Return the [X, Y] coordinate for the center point of the cell that contains the specified text.  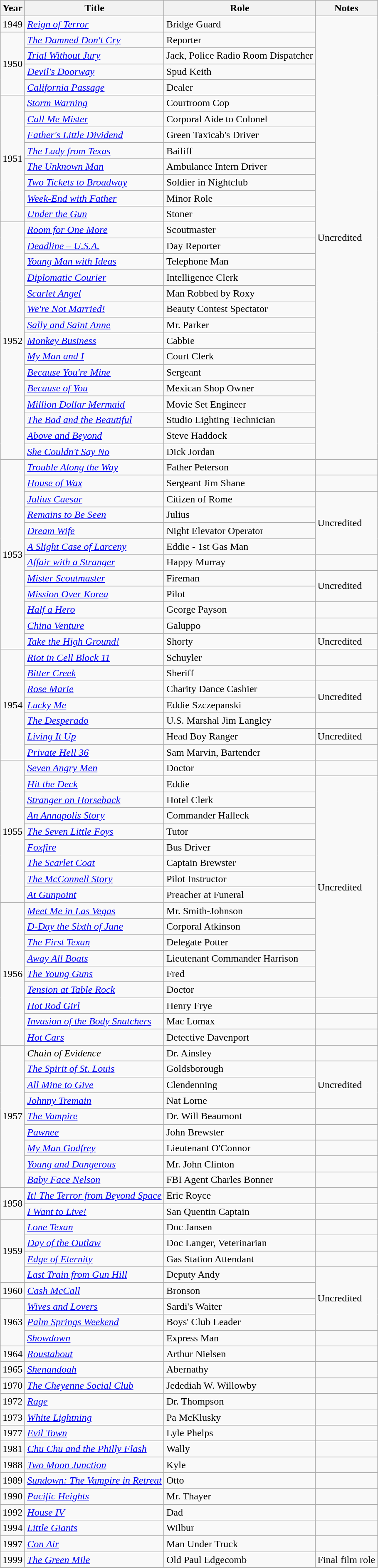
Mr. Thayer [240, 1496]
1992 [12, 1512]
House of Wax [95, 483]
Otto [240, 1481]
A Slight Case of Larceny [95, 547]
1977 [12, 1433]
Goldsborough [240, 1069]
The McConnell Story [95, 879]
John Brewster [240, 1132]
1958 [12, 1203]
Studio Lighting Technician [240, 420]
Sergeant [240, 372]
1956 [12, 974]
Scarlet Angel [95, 293]
Spud Keith [240, 72]
Delegate Potter [240, 942]
1951 [12, 158]
Mexican Shop Owner [240, 388]
Away All Boats [95, 958]
Tension at Table Rock [95, 990]
Man Under Truck [240, 1544]
Man Robbed by Roxy [240, 293]
Clendenning [240, 1085]
1955 [12, 832]
Shenandoah [95, 1370]
Jedediah W. Willowby [240, 1385]
Mr. Parker [240, 325]
Night Elevator Operator [240, 531]
Sam Marvin, Bartender [240, 752]
Affair with a Stranger [95, 562]
The Vampire [95, 1116]
Rose Marie [95, 689]
Dr. Ainsley [240, 1053]
Seven Angry Men [95, 768]
Storm Warning [95, 103]
The Green Mile [95, 1560]
Con Air [95, 1544]
1952 [12, 341]
Bridge Guard [240, 24]
China Venture [95, 626]
Title [95, 8]
Reign of Terror [95, 24]
Julius [240, 515]
Living It Up [95, 737]
Stoner [240, 214]
Movie Set Engineer [240, 404]
Lieutenant Commander Harrison [240, 958]
1972 [12, 1401]
At Gunpoint [95, 895]
Happy Murray [240, 562]
Commander Halleck [240, 816]
Tutor [240, 831]
Citizen of Rome [240, 499]
Mac Lomax [240, 1021]
Telephone Man [240, 262]
Showdown [95, 1338]
Edge of Eternity [95, 1259]
Kyle [240, 1464]
Doc Langer, Veterinarian [240, 1243]
Evil Town [95, 1433]
Million Dollar Mermaid [95, 404]
My Man Godfrey [95, 1148]
1949 [12, 24]
Bus Driver [240, 847]
Hotel Clerk [240, 800]
Cabbie [240, 341]
Fred [240, 974]
Father Peterson [240, 467]
Lucky Me [95, 705]
Pacific Heights [95, 1496]
Above and Beyond [95, 435]
Soldier in Nightclub [240, 182]
Bronson [240, 1291]
Call Me Mister [95, 119]
1964 [12, 1354]
House IV [95, 1512]
Dream Wife [95, 531]
Dick Jordan [240, 451]
Deadline – U.S.A. [95, 246]
Take the High Ground! [95, 641]
1963 [12, 1322]
Green Taxicab's Driver [240, 135]
Schuyler [240, 657]
Dad [240, 1512]
Wally [240, 1449]
The Bad and the Beautiful [95, 420]
Detective Davenport [240, 1037]
Role [240, 8]
Hot Cars [95, 1037]
Notes [346, 8]
Pawnee [95, 1132]
Day Reporter [240, 246]
Year [12, 8]
Mission Over Korea [95, 594]
Two Moon Junction [95, 1464]
Sheriff [240, 673]
Young Man with Ideas [95, 262]
Boys' Club Leader [240, 1322]
Father's Little Dividend [95, 135]
Riot in Cell Block 11 [95, 657]
Week-End with Father [95, 198]
Chain of Evidence [95, 1053]
1973 [12, 1417]
Wilbur [240, 1528]
Cash McCall [95, 1291]
Trouble Along the Way [95, 467]
U.S. Marshal Jim Langley [240, 721]
Jack, Police Radio Room Dispatcher [240, 56]
1990 [12, 1496]
Henry Frye [240, 1006]
Trial Without Jury [95, 56]
1988 [12, 1464]
Foxfire [95, 847]
The Desperado [95, 721]
Sally and Saint Anne [95, 325]
Lone Texan [95, 1227]
Meet Me in Las Vegas [95, 910]
San Quentin Captain [240, 1212]
Stranger on Horseback [95, 800]
Nat Lorne [240, 1101]
Last Train from Gun Hill [95, 1275]
Hot Rod Girl [95, 1006]
1994 [12, 1528]
Pilot [240, 594]
Dr. Will Beaumont [240, 1116]
Diplomatic Courier [95, 277]
1999 [12, 1560]
Head Boy Ranger [240, 737]
Galuppo [240, 626]
1981 [12, 1449]
The Scarlet Coat [95, 863]
1960 [12, 1291]
Bitter Creek [95, 673]
Scoutmaster [240, 230]
Arthur Nielsen [240, 1354]
The Cheyenne Social Club [95, 1385]
1970 [12, 1385]
I Want to Live! [95, 1212]
Rage [95, 1401]
Little Giants [95, 1528]
Steve Haddock [240, 435]
Because You're Mine [95, 372]
Lyle Phelps [240, 1433]
Reporter [240, 40]
Preacher at Funeral [240, 895]
D-Day the Sixth of June [95, 926]
The Spirit of St. Louis [95, 1069]
Monkey Business [95, 341]
Final film role [346, 1560]
Eddie Szczepanski [240, 705]
Private Hell 36 [95, 752]
Because of You [95, 388]
Pilot Instructor [240, 879]
Julius Caesar [95, 499]
Chu Chu and the Philly Flash [95, 1449]
1954 [12, 705]
Doc Jansen [240, 1227]
Charity Dance Cashier [240, 689]
My Man and I [95, 356]
Palm Springs Weekend [95, 1322]
Roustabout [95, 1354]
The First Texan [95, 942]
Captain Brewster [240, 863]
Courtroom Cop [240, 103]
Invasion of the Body Snatchers [95, 1021]
Eddie - 1st Gas Man [240, 547]
The Seven Little Foys [95, 831]
Eric Royce [240, 1195]
Mister Scoutmaster [95, 578]
1953 [12, 555]
Fireman [240, 578]
It! The Terror from Beyond Space [95, 1195]
1965 [12, 1370]
1959 [12, 1251]
All Mine to Give [95, 1085]
Corporal Aide to Colonel [240, 119]
Gas Station Attendant [240, 1259]
She Couldn't Say No [95, 451]
Ambulance Intern Driver [240, 166]
The Young Guns [95, 974]
Pa McKlusky [240, 1417]
Sundown: The Vampire in Retreat [95, 1481]
Half a Hero [95, 610]
1957 [12, 1116]
Minor Role [240, 198]
Young and Dangerous [95, 1164]
The Unknown Man [95, 166]
Devil's Doorway [95, 72]
The Lady from Texas [95, 151]
Hit the Deck [95, 784]
Sardi's Waiter [240, 1306]
Remains to Be Seen [95, 515]
Dealer [240, 87]
Corporal Atkinson [240, 926]
Eddie [240, 784]
Dr. Thompson [240, 1401]
George Payson [240, 610]
Beauty Contest Spectator [240, 309]
Lieutenant O'Connor [240, 1148]
An Annapolis Story [95, 816]
Intelligence Clerk [240, 277]
We're Not Married! [95, 309]
Room for One More [95, 230]
FBI Agent Charles Bonner [240, 1180]
1950 [12, 64]
White Lightning [95, 1417]
Johnny Tremain [95, 1101]
Old Paul Edgecomb [240, 1560]
Court Clerk [240, 356]
Day of the Outlaw [95, 1243]
Deputy Andy [240, 1275]
1989 [12, 1481]
California Passage [95, 87]
Sergeant Jim Shane [240, 483]
Mr. Smith-Johnson [240, 910]
Bailiff [240, 151]
Two Tickets to Broadway [95, 182]
Under the Gun [95, 214]
Wives and Lovers [95, 1306]
Mr. John Clinton [240, 1164]
Baby Face Nelson [95, 1180]
1997 [12, 1544]
Shorty [240, 641]
Abernathy [240, 1370]
Express Man [240, 1338]
The Damned Don't Cry [95, 40]
